Locate the cell with the specified text and output its (X, Y) center coordinate. 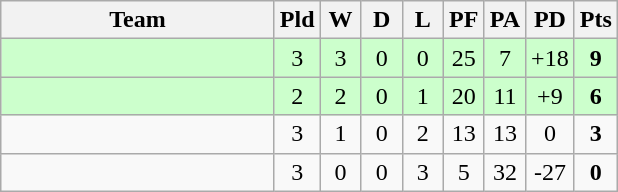
L (422, 20)
D (382, 20)
PD (550, 20)
PA (504, 20)
9 (596, 58)
11 (504, 96)
32 (504, 172)
6 (596, 96)
7 (504, 58)
Team (138, 20)
+18 (550, 58)
W (340, 20)
-27 (550, 172)
25 (464, 58)
20 (464, 96)
Pts (596, 20)
PF (464, 20)
5 (464, 172)
Pld (297, 20)
+9 (550, 96)
